Pinpoint the cell where the given text exists, returning its [x, y] midpoint coordinate. 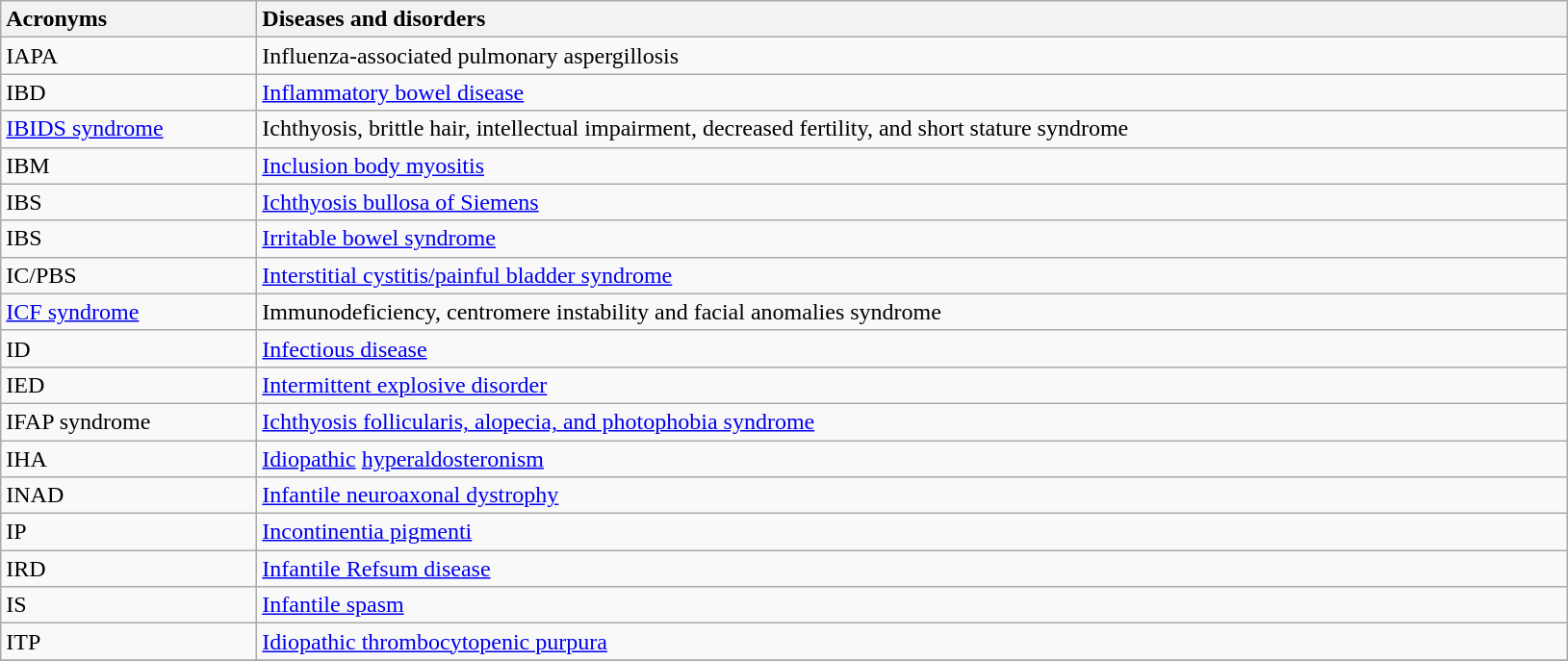
IS [129, 605]
Intermittent explosive disorder [913, 385]
IHA [129, 459]
IED [129, 385]
Inclusion body myositis [913, 165]
IC/PBS [129, 275]
Acronyms [129, 19]
Inflammatory bowel disease [913, 92]
Infantile Refsum disease [913, 569]
IBM [129, 165]
ITP [129, 642]
Irritable bowel syndrome [913, 239]
Interstitial cystitis/painful bladder syndrome [913, 275]
Ichthyosis bullosa of Siemens [913, 202]
Ichthyosis, brittle hair, intellectual impairment, decreased fertility, and short stature syndrome [913, 129]
Ichthyosis follicularis, alopecia, and photophobia syndrome [913, 421]
IAPA [129, 56]
IBIDS syndrome [129, 129]
IBD [129, 92]
Diseases and disorders [913, 19]
Incontinentia pigmenti [913, 532]
IFAP syndrome [129, 421]
Idiopathic hyperaldosteronism [913, 459]
Infantile neuroaxonal dystrophy [913, 496]
Idiopathic thrombocytopenic purpura [913, 642]
Influenza-associated pulmonary aspergillosis [913, 56]
IRD [129, 569]
ICF syndrome [129, 312]
Infectious disease [913, 348]
Infantile spasm [913, 605]
ID [129, 348]
INAD [129, 496]
Immunodeficiency, centromere instability and facial anomalies syndrome [913, 312]
IP [129, 532]
